Pinpoint the cell where the given text exists, returning its [X, Y] midpoint coordinate. 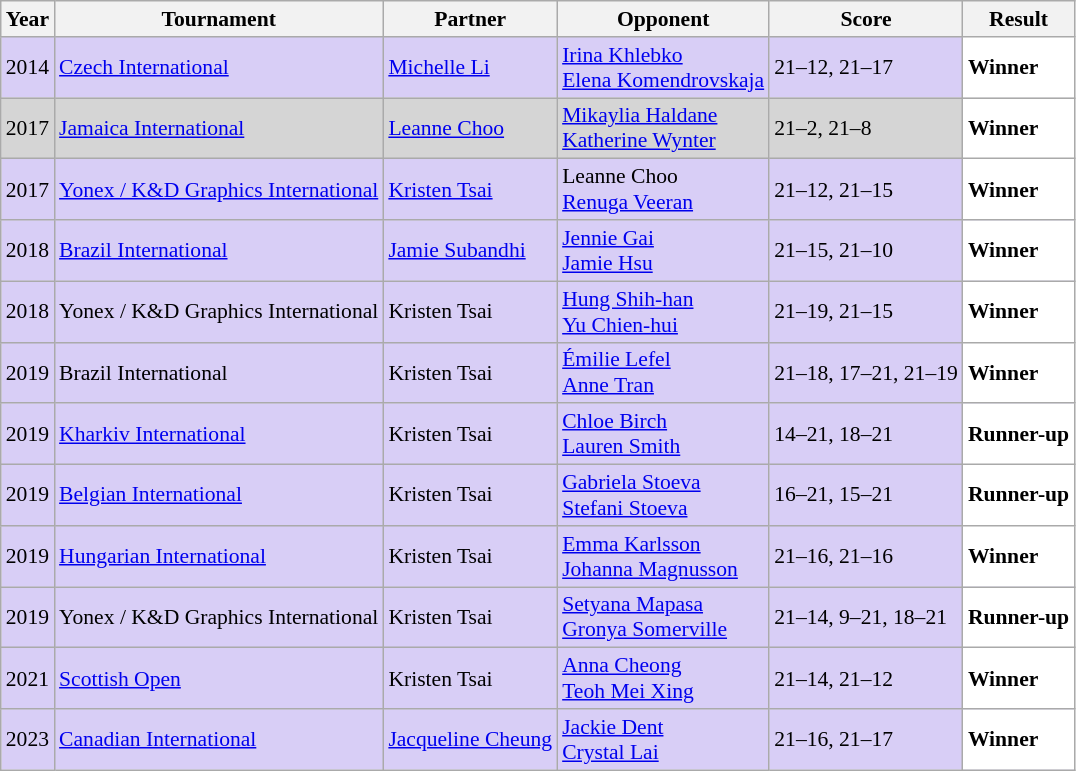
2021 [28, 678]
Kharkiv International [218, 434]
Jamaica International [218, 128]
Jennie Gai Jamie Hsu [663, 250]
16–21, 15–21 [866, 496]
Mikaylia Haldane Katherine Wynter [663, 128]
Setyana Mapasa Gronya Somerville [663, 618]
Tournament [218, 19]
Michelle Li [470, 68]
2023 [28, 740]
Jamie Subandhi [470, 250]
Hung Shih-han Yu Chien-hui [663, 312]
21–12, 21–17 [866, 68]
21–16, 21–16 [866, 556]
Leanne Choo Renuga Veeran [663, 190]
Émilie Lefel Anne Tran [663, 372]
21–16, 21–17 [866, 740]
Jackie Dent Crystal Lai [663, 740]
21–14, 21–12 [866, 678]
Partner [470, 19]
Opponent [663, 19]
14–21, 18–21 [866, 434]
Belgian International [218, 496]
Hungarian International [218, 556]
Irina Khlebko Elena Komendrovskaja [663, 68]
21–2, 21–8 [866, 128]
Anna Cheong Teoh Mei Xing [663, 678]
Czech International [218, 68]
Scottish Open [218, 678]
2014 [28, 68]
Score [866, 19]
21–19, 21–15 [866, 312]
Jacqueline Cheung [470, 740]
21–14, 9–21, 18–21 [866, 618]
21–12, 21–15 [866, 190]
Canadian International [218, 740]
Result [1018, 19]
Year [28, 19]
Chloe Birch Lauren Smith [663, 434]
21–18, 17–21, 21–19 [866, 372]
21–15, 21–10 [866, 250]
Gabriela Stoeva Stefani Stoeva [663, 496]
Leanne Choo [470, 128]
Emma Karlsson Johanna Magnusson [663, 556]
